Return (x, y) of the center of cell containing provided text 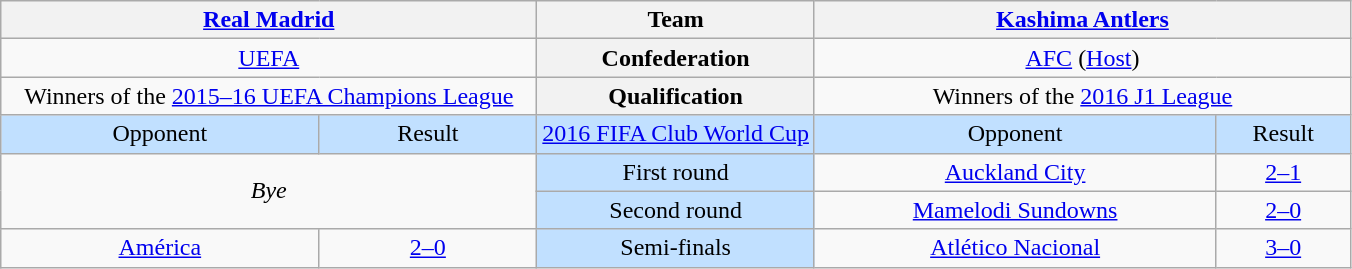
AFC (Host) (1082, 58)
Real Madrid (269, 20)
UEFA (269, 58)
Winners of the 2016 J1 League (1082, 96)
3–0 (1284, 248)
Auckland City (1014, 172)
Winners of the 2015–16 UEFA Champions League (269, 96)
2016 FIFA Club World Cup (676, 134)
Atlético Nacional (1014, 248)
First round (676, 172)
Semi-finals (676, 248)
Qualification (676, 96)
Bye (269, 191)
Kashima Antlers (1082, 20)
Confederation (676, 58)
Team (676, 20)
Mamelodi Sundowns (1014, 210)
América (160, 248)
2–1 (1284, 172)
Second round (676, 210)
